Pinpoint the cell where the given text exists, returning its (x, y) midpoint coordinate. 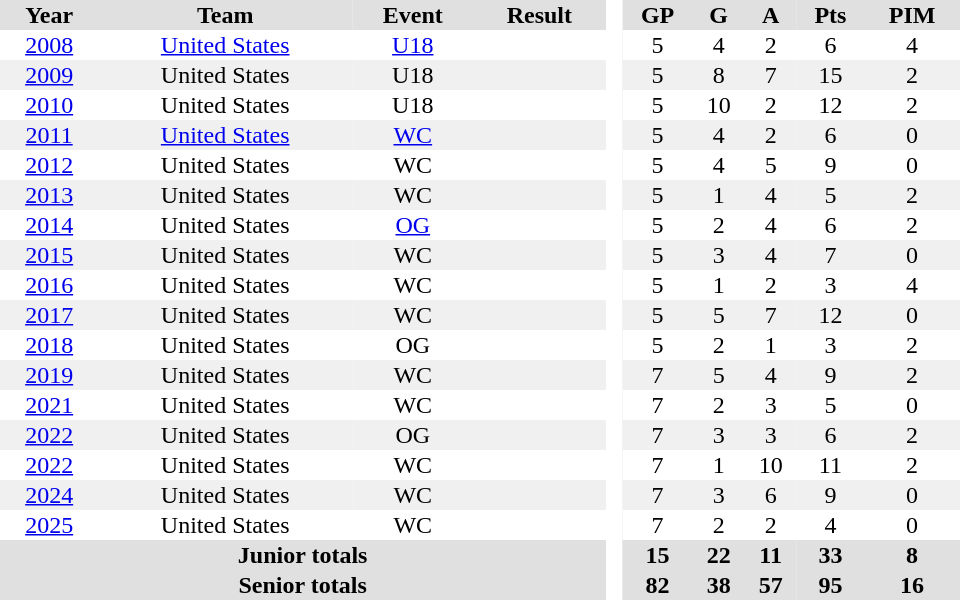
2009 (49, 75)
Senior totals (302, 585)
A (771, 15)
95 (830, 585)
Pts (830, 15)
57 (771, 585)
2021 (49, 405)
22 (719, 555)
Junior totals (302, 555)
G (719, 15)
2012 (49, 165)
16 (912, 585)
Year (49, 15)
33 (830, 555)
2024 (49, 495)
2015 (49, 255)
2014 (49, 225)
2019 (49, 375)
2008 (49, 45)
PIM (912, 15)
2013 (49, 195)
2017 (49, 315)
82 (658, 585)
Team (225, 15)
GP (658, 15)
Event (412, 15)
2025 (49, 525)
2018 (49, 345)
38 (719, 585)
Result (540, 15)
2016 (49, 285)
2010 (49, 105)
2011 (49, 135)
